Find where the given text appears and provide that cell's center as (x, y) coordinate. 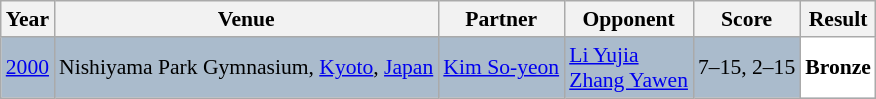
Nishiyama Park Gymnasium, Kyoto, Japan (246, 68)
Result (838, 19)
2000 (28, 68)
Venue (246, 19)
Partner (501, 19)
7–15, 2–15 (746, 68)
Opponent (628, 19)
Li Yujia Zhang Yawen (628, 68)
Kim So-yeon (501, 68)
Score (746, 19)
Bronze (838, 68)
Year (28, 19)
